Detect which cell encompasses the target text, then output its (x, y) center coordinate. 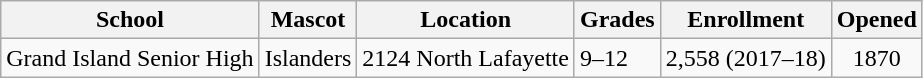
Enrollment (746, 20)
9–12 (617, 58)
Grades (617, 20)
Location (466, 20)
Opened (876, 20)
2,558 (2017–18) (746, 58)
Grand Island Senior High (130, 58)
1870 (876, 58)
Mascot (308, 20)
School (130, 20)
Islanders (308, 58)
2124 North Lafayette (466, 58)
